Search for the cell housing the specified text and yield its [x, y] center coordinate. 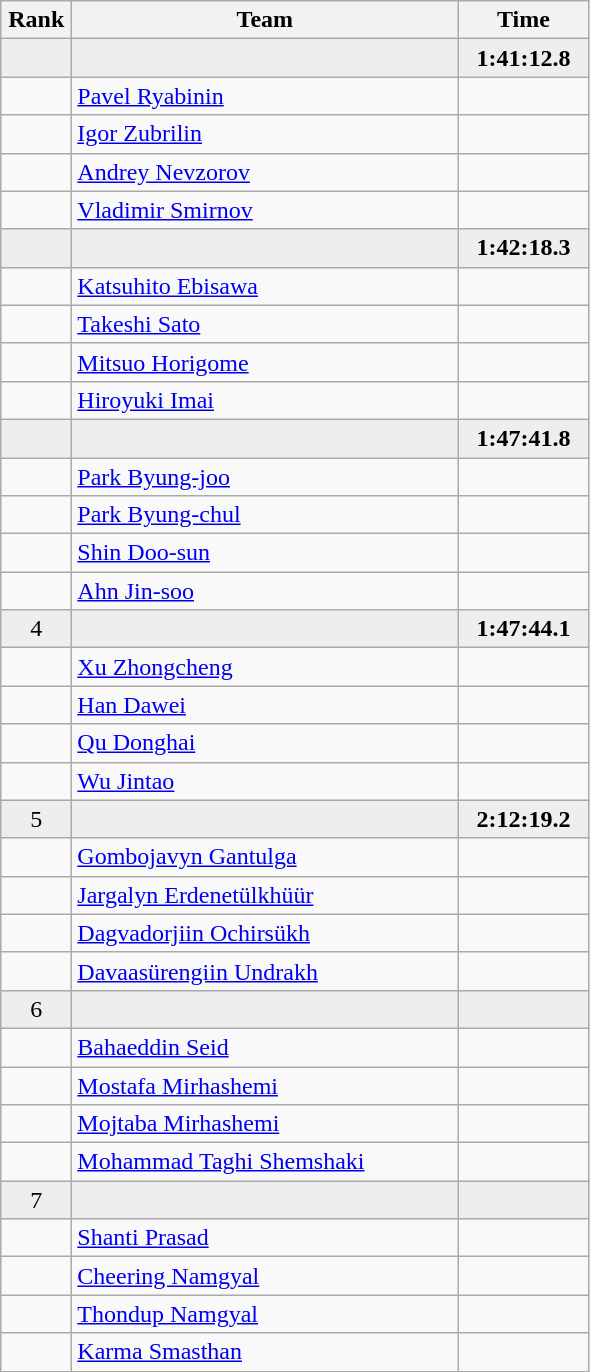
7 [36, 1200]
Xu Zhongcheng [265, 667]
1:42:18.3 [524, 248]
Dagvadorjiin Ochirsükh [265, 933]
Cheering Namgyal [265, 1276]
Igor Zubrilin [265, 134]
2:12:19.2 [524, 819]
Han Dawei [265, 705]
Thondup Namgyal [265, 1314]
6 [36, 1009]
Shanti Prasad [265, 1238]
1:41:12.8 [524, 58]
Wu Jintao [265, 781]
Rank [36, 20]
Bahaeddin Seid [265, 1047]
Team [265, 20]
4 [36, 629]
Park Byung-chul [265, 515]
Mojtaba Mirhashemi [265, 1124]
Hiroyuki Imai [265, 400]
Park Byung-joo [265, 477]
Qu Donghai [265, 743]
Karma Smasthan [265, 1352]
Mohammad Taghi Shemshaki [265, 1162]
Vladimir Smirnov [265, 210]
Takeshi Sato [265, 324]
Pavel Ryabinin [265, 96]
Time [524, 20]
Mostafa Mirhashemi [265, 1085]
Shin Doo-sun [265, 553]
Gombojavyn Gantulga [265, 857]
Katsuhito Ebisawa [265, 286]
Davaasürengiin Undrakh [265, 971]
Jargalyn Erdenetülkhüür [265, 895]
Mitsuo Horigome [265, 362]
1:47:41.8 [524, 438]
Andrey Nevzorov [265, 172]
5 [36, 819]
Ahn Jin-soo [265, 591]
1:47:44.1 [524, 629]
